Extract the (X, Y) coordinate from the center of the cell holding the provided text.  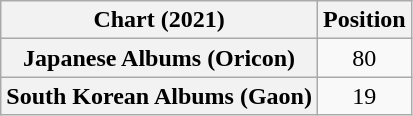
19 (364, 96)
Position (364, 20)
Chart (2021) (160, 20)
Japanese Albums (Oricon) (160, 58)
South Korean Albums (Gaon) (160, 96)
80 (364, 58)
